Extract the (x, y) coordinate from the center of the cell holding the provided text.  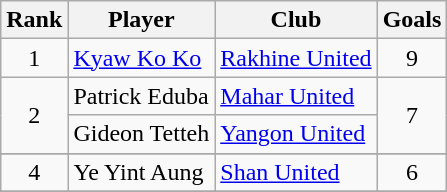
7 (412, 115)
Rank (34, 20)
Gideon Tetteh (142, 134)
Rakhine United (296, 58)
Player (142, 20)
Goals (412, 20)
Club (296, 20)
1 (34, 58)
Kyaw Ko Ko (142, 58)
6 (412, 172)
2 (34, 115)
Shan United (296, 172)
Ye Yint Aung (142, 172)
Yangon United (296, 134)
9 (412, 58)
4 (34, 172)
Patrick Eduba (142, 96)
Mahar United (296, 96)
